Return the (X, Y) coordinate for the center point of the cell that contains the specified text.  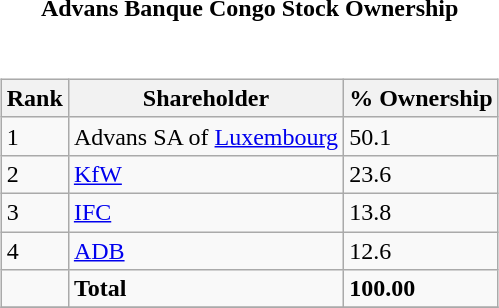
ADB (206, 251)
50.1 (421, 136)
Shareholder (206, 98)
2 (34, 174)
1 (34, 136)
KfW (206, 174)
% Ownership (421, 98)
13.8 (421, 212)
23.6 (421, 174)
Total (206, 289)
Rank (34, 98)
100.00 (421, 289)
12.6 (421, 251)
4 (34, 251)
Advans SA of Luxembourg (206, 136)
IFC (206, 212)
3 (34, 212)
